From the cell containing the given text, extract its center point as (X, Y) coordinate. 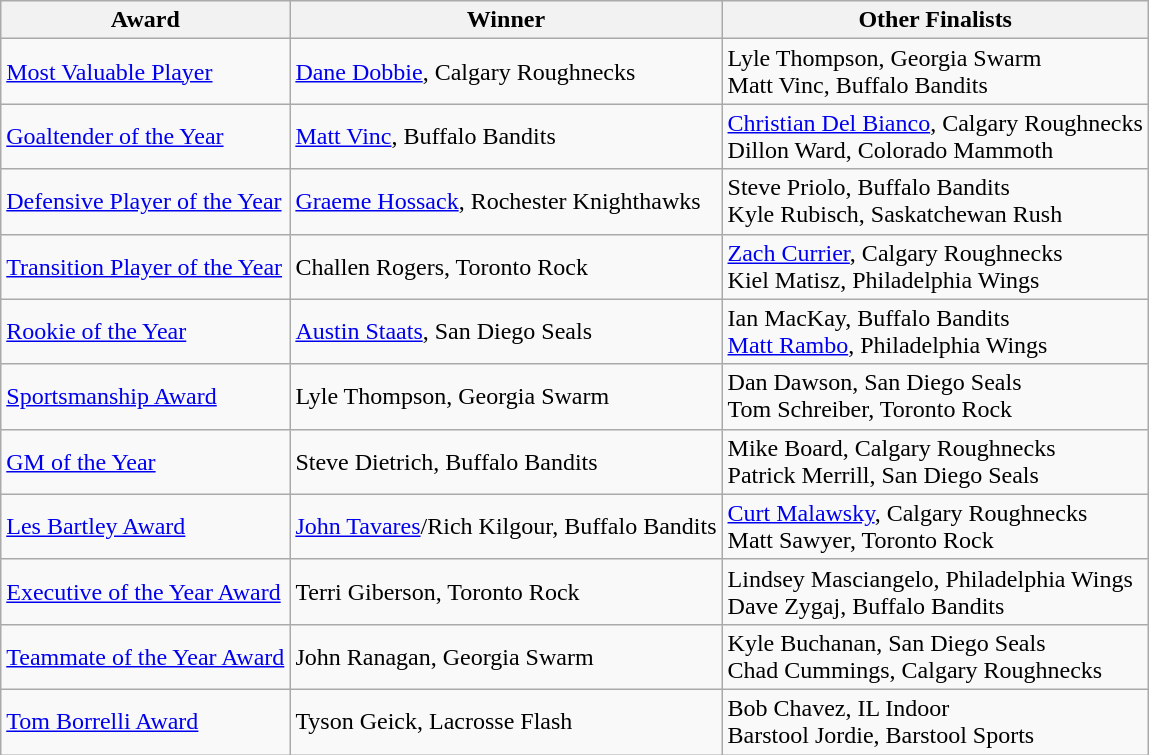
Sportsmanship Award (146, 396)
Ian MacKay, Buffalo BanditsMatt Rambo, Philadelphia Wings (935, 332)
Kyle Buchanan, San Diego SealsChad Cummings, Calgary Roughnecks (935, 656)
Rookie of the Year (146, 332)
Award (146, 20)
Tyson Geick, Lacrosse Flash (506, 722)
Graeme Hossack, Rochester Knighthawks (506, 202)
Other Finalists (935, 20)
Teammate of the Year Award (146, 656)
Bob Chavez, IL IndoorBarstool Jordie, Barstool Sports (935, 722)
Goaltender of the Year (146, 136)
Defensive Player of the Year (146, 202)
Matt Vinc, Buffalo Bandits (506, 136)
GM of the Year (146, 462)
Les Bartley Award (146, 526)
Tom Borrelli Award (146, 722)
Most Valuable Player (146, 72)
John Tavares/Rich Kilgour, Buffalo Bandits (506, 526)
John Ranagan, Georgia Swarm (506, 656)
Winner (506, 20)
Terri Giberson, Toronto Rock (506, 592)
Zach Currier, Calgary RoughnecksKiel Matisz, Philadelphia Wings (935, 266)
Christian Del Bianco, Calgary RoughnecksDillon Ward, Colorado Mammoth (935, 136)
Executive of the Year Award (146, 592)
Challen Rogers, Toronto Rock (506, 266)
Lindsey Masciangelo, Philadelphia WingsDave Zygaj, Buffalo Bandits (935, 592)
Transition Player of the Year (146, 266)
Lyle Thompson, Georgia SwarmMatt Vinc, Buffalo Bandits (935, 72)
Austin Staats, San Diego Seals (506, 332)
Curt Malawsky, Calgary RoughnecksMatt Sawyer, Toronto Rock (935, 526)
Lyle Thompson, Georgia Swarm (506, 396)
Steve Priolo, Buffalo BanditsKyle Rubisch, Saskatchewan Rush (935, 202)
Dane Dobbie, Calgary Roughnecks (506, 72)
Mike Board, Calgary RoughnecksPatrick Merrill, San Diego Seals (935, 462)
Dan Dawson, San Diego SealsTom Schreiber, Toronto Rock (935, 396)
Steve Dietrich, Buffalo Bandits (506, 462)
